Scan for the cell matching the given text and deliver its (X, Y) coordinate at center. 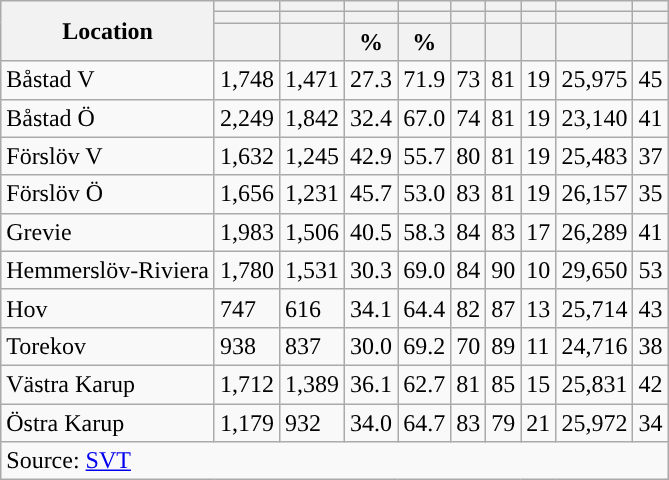
1,780 (246, 270)
45 (650, 80)
15 (538, 384)
80 (468, 156)
Hov (108, 308)
26,157 (594, 194)
837 (312, 346)
38 (650, 346)
Båstad V (108, 80)
35 (650, 194)
64.7 (424, 423)
67.0 (424, 118)
932 (312, 423)
71.9 (424, 80)
1,983 (246, 232)
55.7 (424, 156)
25,972 (594, 423)
24,716 (594, 346)
Västra Karup (108, 384)
1,842 (312, 118)
43 (650, 308)
25,975 (594, 80)
1,231 (312, 194)
30.0 (372, 346)
1,389 (312, 384)
42.9 (372, 156)
40.5 (372, 232)
87 (504, 308)
Source: SVT (334, 461)
Hemmerslöv-Riviera (108, 270)
53.0 (424, 194)
29,650 (594, 270)
13 (538, 308)
Båstad Ö (108, 118)
1,656 (246, 194)
1,748 (246, 80)
42 (650, 384)
25,483 (594, 156)
69.0 (424, 270)
Östra Karup (108, 423)
30.3 (372, 270)
90 (504, 270)
36.1 (372, 384)
Förslöv Ö (108, 194)
21 (538, 423)
69.2 (424, 346)
64.4 (424, 308)
82 (468, 308)
Torekov (108, 346)
10 (538, 270)
70 (468, 346)
58.3 (424, 232)
1,179 (246, 423)
73 (468, 80)
1,531 (312, 270)
25,714 (594, 308)
34.0 (372, 423)
45.7 (372, 194)
Location (108, 31)
616 (312, 308)
747 (246, 308)
Förslöv V (108, 156)
74 (468, 118)
1,506 (312, 232)
53 (650, 270)
89 (504, 346)
938 (246, 346)
1,471 (312, 80)
37 (650, 156)
32.4 (372, 118)
85 (504, 384)
1,245 (312, 156)
1,632 (246, 156)
79 (504, 423)
26,289 (594, 232)
62.7 (424, 384)
27.3 (372, 80)
17 (538, 232)
25,831 (594, 384)
Grevie (108, 232)
1,712 (246, 384)
11 (538, 346)
2,249 (246, 118)
34.1 (372, 308)
34 (650, 423)
23,140 (594, 118)
